Extract the [x, y] coordinate from the center of the cell holding the provided text.  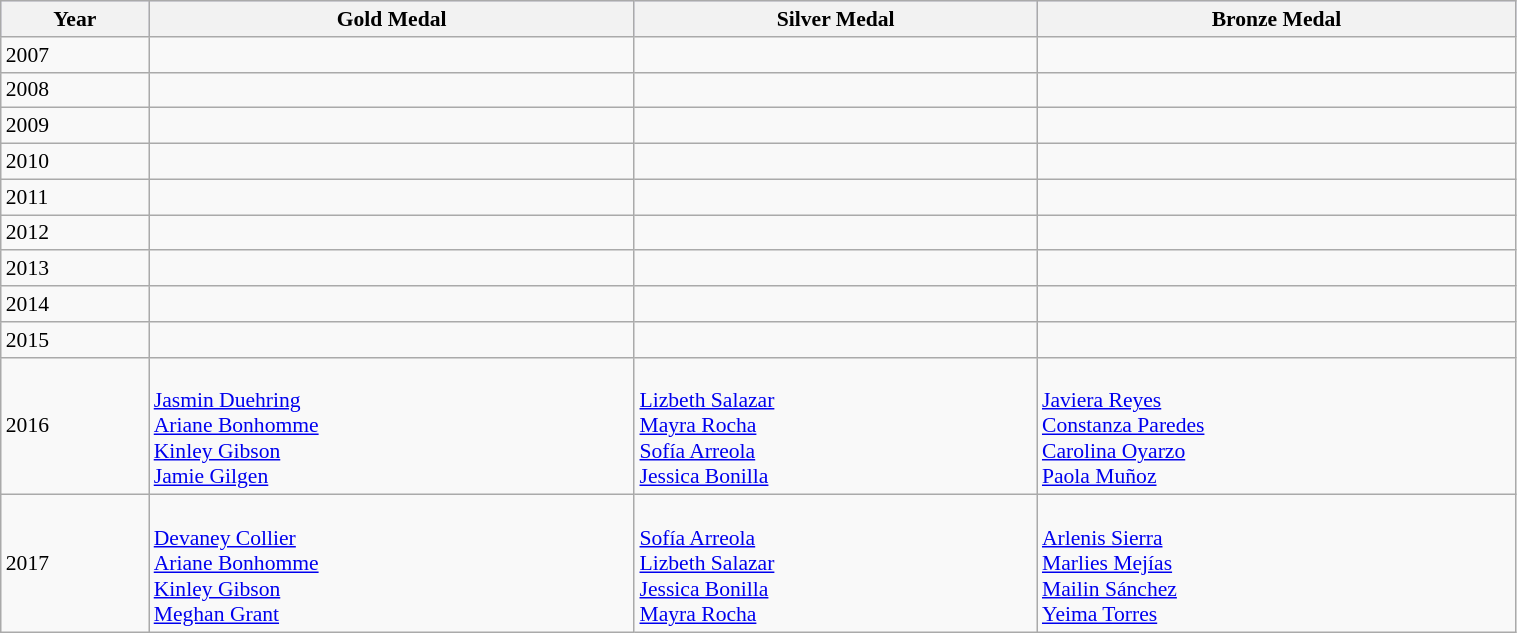
2010 [75, 162]
2007 [75, 55]
2012 [75, 233]
Javiera ReyesConstanza ParedesCarolina OyarzoPaola Muñoz [1276, 426]
2008 [75, 90]
2009 [75, 126]
Devaney CollierAriane BonhommeKinley GibsonMeghan Grant [392, 564]
Lizbeth SalazarMayra RochaSofía ArreolaJessica Bonilla [835, 426]
Bronze Medal [1276, 19]
Arlenis SierraMarlies MejíasMailin SánchezYeima Torres [1276, 564]
Sofía ArreolaLizbeth SalazarJessica BonillaMayra Rocha [835, 564]
2011 [75, 197]
2013 [75, 269]
2016 [75, 426]
2014 [75, 304]
Year [75, 19]
Jasmin DuehringAriane BonhommeKinley GibsonJamie Gilgen [392, 426]
2017 [75, 564]
Silver Medal [835, 19]
2015 [75, 340]
Gold Medal [392, 19]
